Extract the [X, Y] coordinate from the center of the cell holding the provided text.  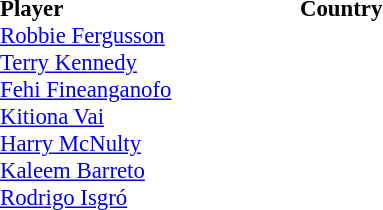
Kitiona Vai [150, 116]
Robbie Fergusson [150, 36]
Terry Kennedy [150, 62]
Kaleem Barreto [150, 170]
Harry McNulty [150, 144]
Fehi Fineanganofo [150, 90]
